Detect which cell encompasses the target text, then output its [X, Y] center coordinate. 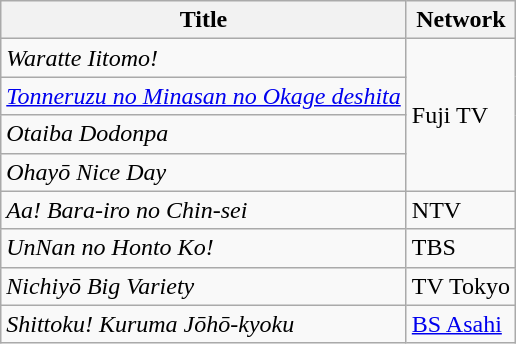
Nichiyō Big Variety [204, 286]
NTV [460, 210]
Tonneruzu no Minasan no Okage deshita [204, 96]
TBS [460, 248]
Shittoku! Kuruma Jōhō-kyoku [204, 324]
Otaiba Dodonpa [204, 134]
Fuji TV [460, 115]
BS Asahi [460, 324]
UnNan no Honto Ko! [204, 248]
Ohayō Nice Day [204, 172]
Network [460, 20]
TV Tokyo [460, 286]
Title [204, 20]
Aa! Bara-iro no Chin-sei [204, 210]
Waratte Iitomo! [204, 58]
